For the text-containing cell, return its midpoint in (x, y) coordinate format. 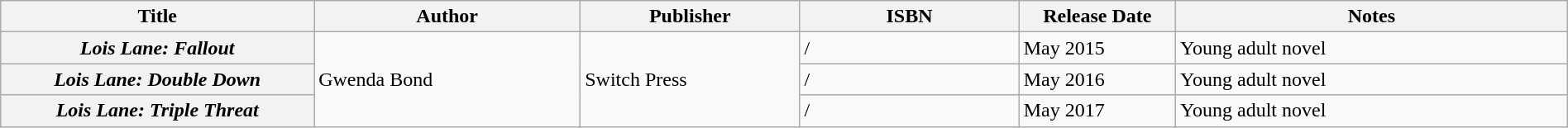
Title (157, 17)
Notes (1372, 17)
Lois Lane: Double Down (157, 79)
Switch Press (690, 79)
May 2015 (1097, 48)
Author (447, 17)
Lois Lane: Fallout (157, 48)
Lois Lane: Triple Threat (157, 111)
ISBN (910, 17)
Gwenda Bond (447, 79)
Publisher (690, 17)
May 2017 (1097, 111)
Release Date (1097, 17)
May 2016 (1097, 79)
